Capture the cell that displays the provided text and extract its (x, y) central coordinate. 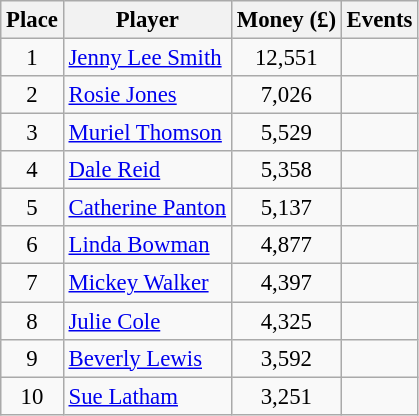
Place (32, 20)
Money (£) (286, 20)
Catherine Panton (147, 208)
Player (147, 20)
4,877 (286, 245)
9 (32, 358)
6 (32, 245)
Muriel Thomson (147, 133)
12,551 (286, 58)
5,137 (286, 208)
1 (32, 58)
5,529 (286, 133)
Mickey Walker (147, 283)
Dale Reid (147, 170)
2 (32, 95)
3,251 (286, 396)
Jenny Lee Smith (147, 58)
5,358 (286, 170)
3 (32, 133)
7 (32, 283)
3,592 (286, 358)
8 (32, 321)
10 (32, 396)
5 (32, 208)
Beverly Lewis (147, 358)
7,026 (286, 95)
4 (32, 170)
Sue Latham (147, 396)
4,325 (286, 321)
Rosie Jones (147, 95)
Julie Cole (147, 321)
Linda Bowman (147, 245)
4,397 (286, 283)
Events (379, 20)
